Determine the (X, Y) coordinate at the center of the cell enclosing the given text.  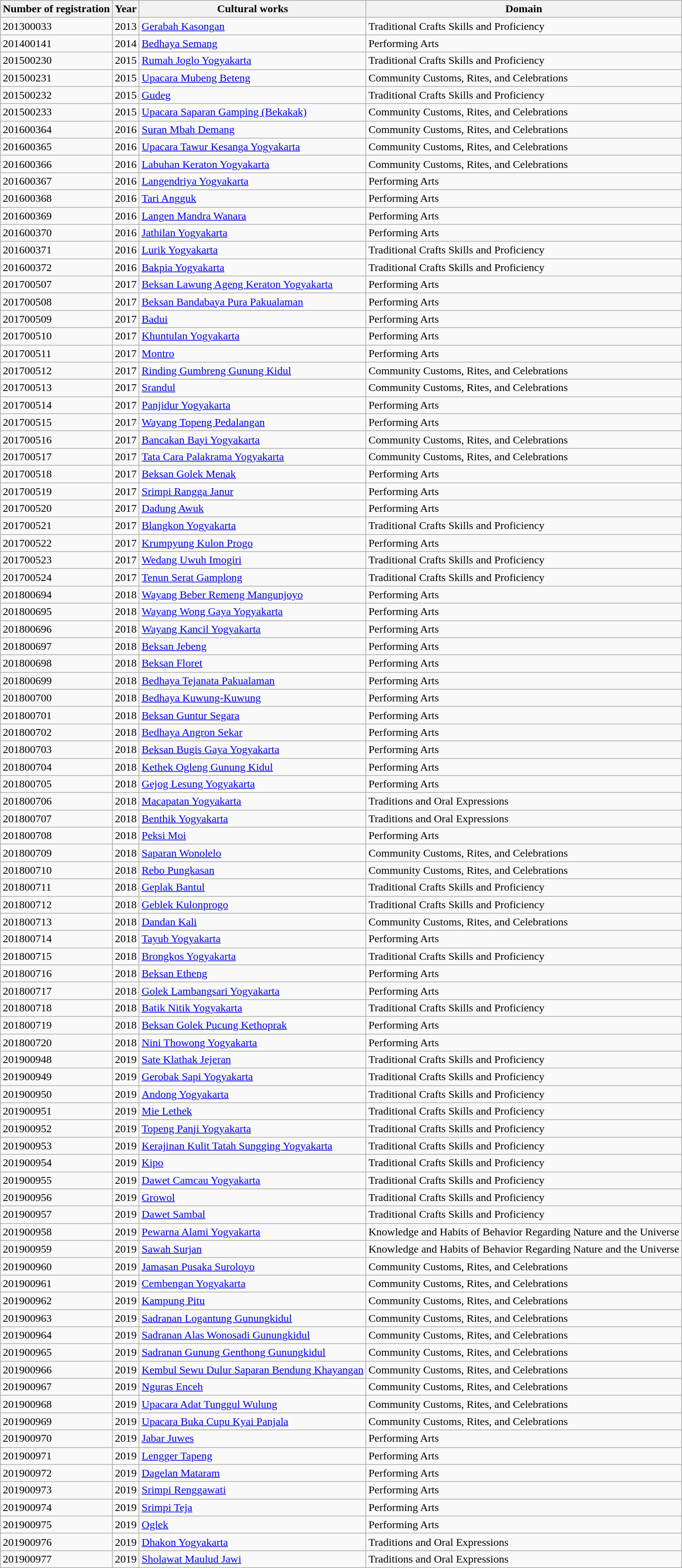
Bancakan Bayi Yogyakarta (253, 439)
201700516 (56, 439)
Brongkos Yogyakarta (253, 956)
Badui (253, 319)
201900961 (56, 1283)
Oglek (253, 1525)
Labuhan Keraton Yogyakarta (253, 164)
201600372 (56, 267)
Suran Mbah Demang (253, 129)
Gerobak Sapi Yogyakarta (253, 1077)
Srandul (253, 388)
201800704 (56, 767)
201800698 (56, 663)
201900972 (56, 1473)
201900955 (56, 1180)
Gudeg (253, 95)
201800702 (56, 732)
Jabar Juwes (253, 1439)
201600371 (56, 250)
201900953 (56, 1146)
Lurik Yogyakarta (253, 250)
Langen Mandra Wanara (253, 216)
201700521 (56, 526)
Macapatan Yogyakarta (253, 801)
Beksan Lawung Ageng Keraton Yogyakarta (253, 285)
Kampung Pitu (253, 1301)
Kerajinan Kulit Tatah Sungging Yogyakarta (253, 1146)
Cembengan Yogyakarta (253, 1283)
201800700 (56, 698)
Dandan Kali (253, 922)
201900951 (56, 1111)
Benthik Yogyakarta (253, 819)
201600365 (56, 147)
Beksan Bugis Gaya Yogyakarta (253, 749)
Bedhaya Tejanata Pakualaman (253, 681)
Growol (253, 1197)
201700515 (56, 422)
201900958 (56, 1232)
Saparan Wonolelo (253, 853)
Jamasan Pusaka Suroloyo (253, 1266)
201800712 (56, 905)
Tenun Serat Gamplong (253, 577)
Sholawat Maulud Jawi (253, 1559)
Beksan Golek Menak (253, 474)
201900957 (56, 1215)
201600364 (56, 129)
201800713 (56, 922)
201600369 (56, 216)
Golek Lambangsari Yogyakarta (253, 991)
201800695 (56, 612)
Srimpi Rangga Janur (253, 491)
Dhakon Yogyakarta (253, 1542)
Dadung Awuk (253, 509)
Wayang Beber Remeng Mangunjoyo (253, 595)
2014 (126, 43)
Bakpia Yogyakarta (253, 267)
201900969 (56, 1421)
201900973 (56, 1490)
Mie Lethek (253, 1111)
Upacara Mubeng Beteng (253, 78)
Dawet Camcau Yogyakarta (253, 1180)
201800707 (56, 819)
Andong Yogyakarta (253, 1094)
201800697 (56, 646)
Upacara Saparan Gamping (Bekakak) (253, 112)
Kethek Ogleng Gunung Kidul (253, 767)
201700508 (56, 302)
201800706 (56, 801)
Tata Cara Palakrama Yogyakarta (253, 457)
Batik Nitik Yogyakarta (253, 1008)
201500231 (56, 78)
Upacara Adat Tunggul Wulung (253, 1404)
Beksan Guntur Segara (253, 715)
Upacara Buka Cupu Kyai Panjala (253, 1421)
Kembul Sewu Dulur Saparan Bendung Khayangan (253, 1370)
201600368 (56, 198)
Nguras Enceh (253, 1387)
Beksan Bandabaya Pura Pakualaman (253, 302)
201800710 (56, 870)
201900960 (56, 1266)
201600367 (56, 181)
201800696 (56, 629)
201800715 (56, 956)
201900963 (56, 1318)
Upacara Tawur Kesanga Yogyakarta (253, 147)
201500232 (56, 95)
Montro (253, 353)
201500230 (56, 61)
Beksan Floret (253, 663)
Sawah Surjan (253, 1249)
201700517 (56, 457)
201900965 (56, 1353)
Jathilan Yogyakarta (253, 233)
Bedhaya Semang (253, 43)
201900949 (56, 1077)
Wayang Kancil Yogyakarta (253, 629)
Srimpi Renggawati (253, 1490)
Srimpi Teja (253, 1507)
Panjidur Yogyakarta (253, 405)
Year (126, 9)
Number of registration (56, 9)
201700510 (56, 336)
Gerabah Kasongan (253, 26)
201600366 (56, 164)
201700518 (56, 474)
Cultural works (253, 9)
201900971 (56, 1456)
201300033 (56, 26)
Khuntulan Yogyakarta (253, 336)
201800701 (56, 715)
201700520 (56, 509)
201500233 (56, 112)
201800718 (56, 1008)
Wayang Wong Gaya Yogyakarta (253, 612)
Sadranan Alas Wonosadi Gunungkidul (253, 1335)
Krumpyung Kulon Progo (253, 543)
Kipo (253, 1163)
201900970 (56, 1439)
Nini Thowong Yogyakarta (253, 1042)
201900948 (56, 1060)
201900967 (56, 1387)
Sate Klathak Jejeran (253, 1060)
Lengger Tapeng (253, 1456)
201800705 (56, 784)
201800716 (56, 973)
Tari Angguk (253, 198)
201400141 (56, 43)
201700509 (56, 319)
Geplak Bantul (253, 887)
201700512 (56, 371)
Blangkon Yogyakarta (253, 526)
Rinding Gumbreng Gunung Kidul (253, 371)
201900976 (56, 1542)
201700513 (56, 388)
201900968 (56, 1404)
Sadranan Gunung Genthong Gunungkidul (253, 1353)
201700524 (56, 577)
201800708 (56, 836)
201800720 (56, 1042)
Rumah Joglo Yogyakarta (253, 61)
Beksan Golek Pucung Kethoprak (253, 1025)
201700523 (56, 560)
201800714 (56, 939)
Domain (524, 9)
201900959 (56, 1249)
201900977 (56, 1559)
Sadranan Logantung Gunungkidul (253, 1318)
Tayub Yogyakarta (253, 939)
201900956 (56, 1197)
201900950 (56, 1094)
Rebo Pungkasan (253, 870)
201800717 (56, 991)
Wayang Topeng Pedalangan (253, 422)
Geblek Kulonprogo (253, 905)
201800694 (56, 595)
201900974 (56, 1507)
Topeng Panji Yogyakarta (253, 1129)
Beksan Etheng (253, 973)
201700507 (56, 285)
201800699 (56, 681)
201700522 (56, 543)
201600370 (56, 233)
2013 (126, 26)
201700511 (56, 353)
201900966 (56, 1370)
201800711 (56, 887)
Gejog Lesung Yogyakarta (253, 784)
Peksi Moi (253, 836)
Langendriya Yogyakarta (253, 181)
Wedang Uwuh Imogiri (253, 560)
Dagelan Mataram (253, 1473)
Dawet Sambal (253, 1215)
201800719 (56, 1025)
201700514 (56, 405)
Pewarna Alami Yogyakarta (253, 1232)
201700519 (56, 491)
201800703 (56, 749)
Bedhaya Angron Sekar (253, 732)
Beksan Jebeng (253, 646)
201900954 (56, 1163)
201900975 (56, 1525)
201800709 (56, 853)
201900962 (56, 1301)
201900964 (56, 1335)
201900952 (56, 1129)
Bedhaya Kuwung-Kuwung (253, 698)
